Find where the given text appears and provide that cell's center as [x, y] coordinate. 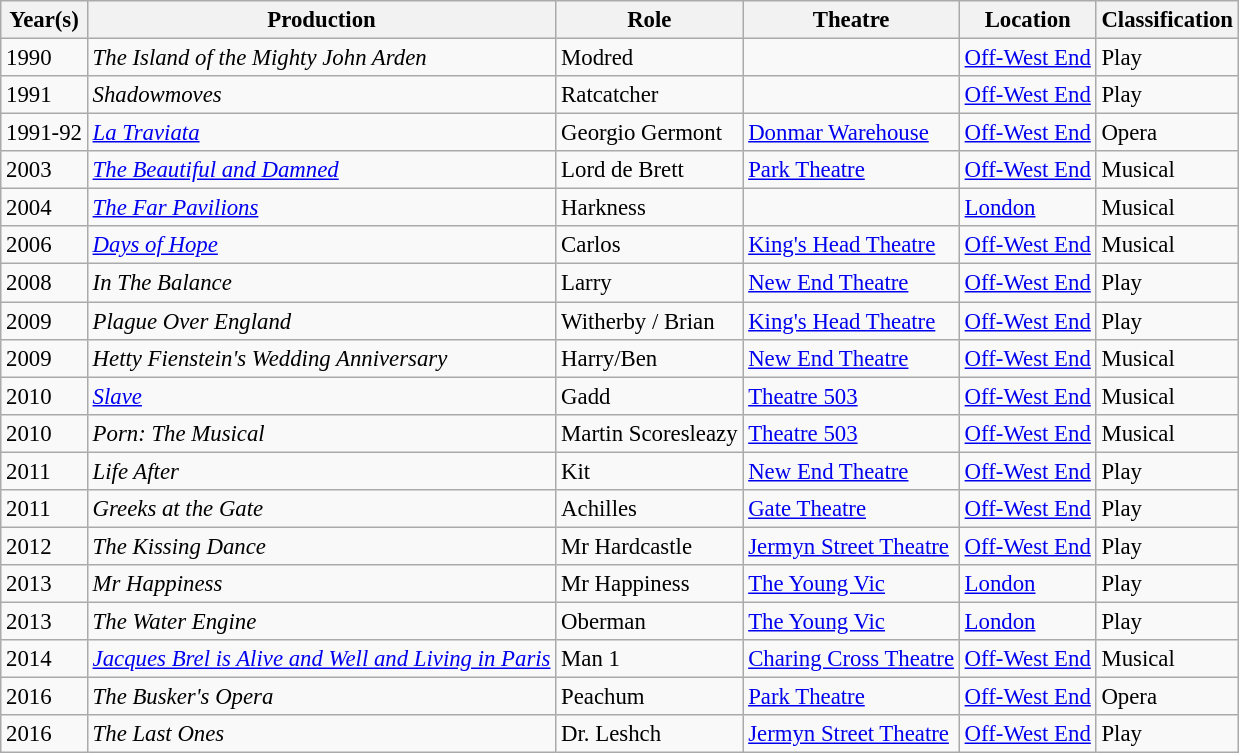
Shadowmoves [321, 95]
Life After [321, 471]
Kit [650, 471]
Gadd [650, 396]
The Busker's Opera [321, 697]
The Water Engine [321, 621]
Donmar Warehouse [851, 133]
The Last Ones [321, 734]
Plague Over England [321, 321]
Production [321, 20]
Achilles [650, 509]
Peachum [650, 697]
1990 [44, 58]
Hetty Fienstein's Wedding Anniversary [321, 358]
Harkness [650, 208]
Lord de Brett [650, 170]
Witherby / Brian [650, 321]
Slave [321, 396]
Jacques Brel is Alive and Well and Living in Paris [321, 659]
Dr. Leshch [650, 734]
In The Balance [321, 283]
Porn: The Musical [321, 433]
The Island of the Mighty John Arden [321, 58]
2014 [44, 659]
Charing Cross Theatre [851, 659]
2008 [44, 283]
Modred [650, 58]
2006 [44, 245]
Year(s) [44, 20]
Harry/Ben [650, 358]
2003 [44, 170]
Days of Hope [321, 245]
La Traviata [321, 133]
Ratcatcher [650, 95]
Classification [1167, 20]
Martin Scoresleazy [650, 433]
Carlos [650, 245]
Gate Theatre [851, 509]
Georgio Germont [650, 133]
Location [1028, 20]
Mr Hardcastle [650, 546]
1991 [44, 95]
The Kissing Dance [321, 546]
The Beautiful and Damned [321, 170]
Greeks at the Gate [321, 509]
Oberman [650, 621]
Man 1 [650, 659]
Larry [650, 283]
1991-92 [44, 133]
2012 [44, 546]
Theatre [851, 20]
The Far Pavilions [321, 208]
2004 [44, 208]
Role [650, 20]
